Pinpoint the cell where the given text exists, returning its [x, y] midpoint coordinate. 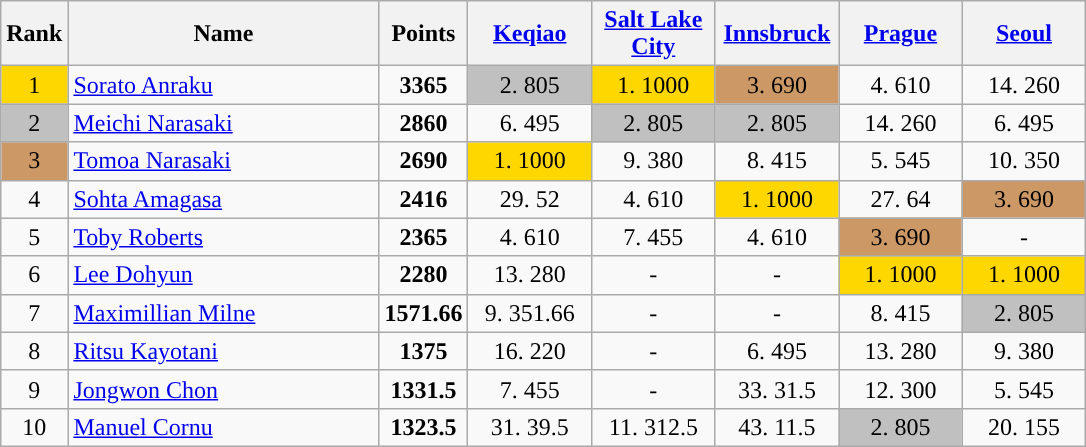
9. 351.66 [530, 313]
Sorato Anraku [224, 85]
Prague [901, 34]
Keqiao [530, 34]
5 [34, 237]
1375 [424, 351]
Lee Dohyun [224, 275]
2860 [424, 123]
Tomoa Narasaki [224, 161]
3 [34, 161]
16. 220 [530, 351]
1323.5 [424, 427]
Salt Lake City [654, 34]
12. 300 [901, 389]
Seoul [1024, 34]
8 [34, 351]
1571.66 [424, 313]
2280 [424, 275]
1331.5 [424, 389]
2 [34, 123]
Jongwon Chon [224, 389]
10 [34, 427]
2690 [424, 161]
Meichi Narasaki [224, 123]
4 [34, 199]
Points [424, 34]
29. 52 [530, 199]
Innsbruck [777, 34]
6 [34, 275]
27. 64 [901, 199]
33. 31.5 [777, 389]
1 [34, 85]
3365 [424, 85]
31. 39.5 [530, 427]
Sohta Amagasa [224, 199]
20. 155 [1024, 427]
11. 312.5 [654, 427]
9 [34, 389]
10. 350 [1024, 161]
Manuel Cornu [224, 427]
Ritsu Kayotani [224, 351]
Name [224, 34]
43. 11.5 [777, 427]
Toby Roberts [224, 237]
Maximillian Milne [224, 313]
2416 [424, 199]
Rank [34, 34]
7 [34, 313]
2365 [424, 237]
